Search for the cell housing the specified text and yield its (x, y) center coordinate. 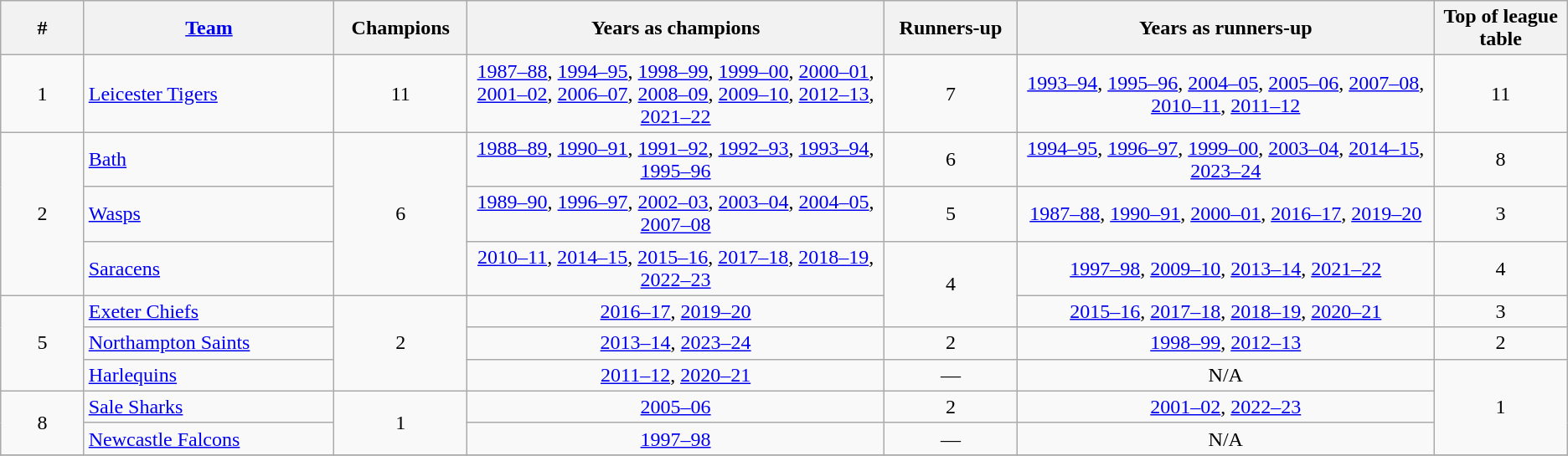
1997–98 (675, 438)
1987–88, 1994–95, 1998–99, 1999–00, 2000–01, 2001–02, 2006–07, 2008–09, 2009–10, 2012–13, 2021–22 (675, 94)
2011–12, 2020–21 (675, 375)
2001–02, 2022–23 (1226, 407)
Harlequins (209, 375)
Bath (209, 159)
Sale Sharks (209, 407)
Years as champions (675, 28)
Runners-up (950, 28)
Northampton Saints (209, 343)
1989–90, 1996–97, 2002–03, 2003–04, 2004–05, 2007–08 (675, 214)
2013–14, 2023–24 (675, 343)
Newcastle Falcons (209, 438)
1987–88, 1990–91, 2000–01, 2016–17, 2019–20 (1226, 214)
2010–11, 2014–15, 2015–16, 2017–18, 2018–19, 2022–23 (675, 268)
Leicester Tigers (209, 94)
Team (209, 28)
Years as runners-up (1226, 28)
1994–95, 1996–97, 1999–00, 2003–04, 2014–15, 2023–24 (1226, 159)
Exeter Chiefs (209, 311)
1997–98, 2009–10, 2013–14, 2021–22 (1226, 268)
Top of league table (1501, 28)
2005–06 (675, 407)
1988–89, 1990–91, 1991–92, 1992–93, 1993–94, 1995–96 (675, 159)
# (42, 28)
Saracens (209, 268)
2015–16, 2017–18, 2018–19, 2020–21 (1226, 311)
1998–99, 2012–13 (1226, 343)
Champions (400, 28)
1993–94, 1995–96, 2004–05, 2005–06, 2007–08, 2010–11, 2011–12 (1226, 94)
Wasps (209, 214)
7 (950, 94)
2016–17, 2019–20 (675, 311)
